Find where the given text appears and provide that cell's center as (X, Y) coordinate. 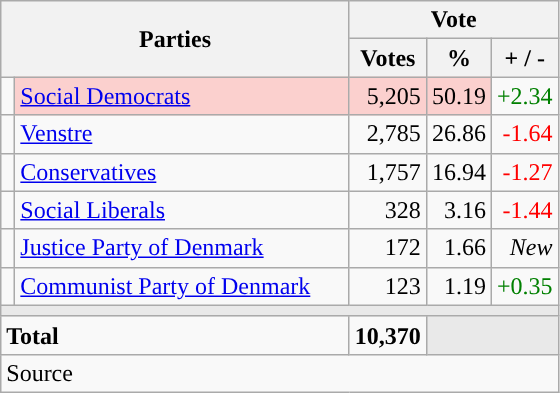
1,757 (388, 172)
Communist Party of Denmark (182, 286)
16.94 (458, 172)
Source (280, 373)
3.16 (458, 210)
Conservatives (182, 172)
50.19 (458, 96)
26.86 (458, 134)
Votes (388, 58)
172 (388, 248)
2,785 (388, 134)
Social Democrats (182, 96)
Venstre (182, 134)
Vote (454, 20)
New (524, 248)
-1.64 (524, 134)
1.66 (458, 248)
Social Liberals (182, 210)
10,370 (388, 335)
-1.27 (524, 172)
-1.44 (524, 210)
Justice Party of Denmark (182, 248)
% (458, 58)
+0.35 (524, 286)
+2.34 (524, 96)
328 (388, 210)
1.19 (458, 286)
123 (388, 286)
Parties (176, 39)
Total (176, 335)
5,205 (388, 96)
+ / - (524, 58)
